For the text-containing cell, return its midpoint in [X, Y] coordinate format. 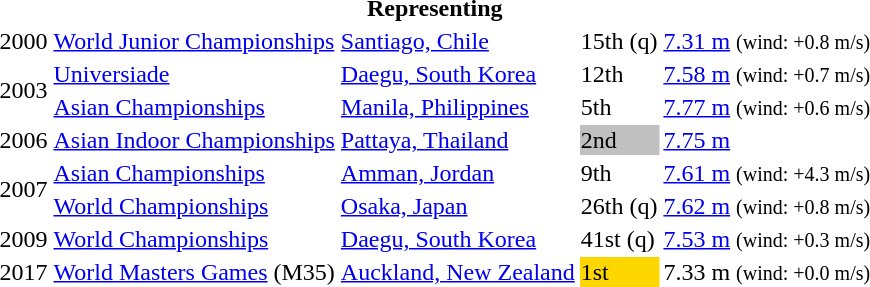
Amman, Jordan [458, 173]
Santiago, Chile [458, 41]
World Masters Games (M35) [194, 272]
Universiade [194, 74]
Auckland, New Zealand [458, 272]
Osaka, Japan [458, 206]
1st [619, 272]
Asian Indoor Championships [194, 140]
15th (q) [619, 41]
9th [619, 173]
5th [619, 107]
26th (q) [619, 206]
Pattaya, Thailand [458, 140]
12th [619, 74]
World Junior Championships [194, 41]
2nd [619, 140]
41st (q) [619, 239]
Manila, Philippines [458, 107]
